Provide the [x, y] coordinate of the cell's center where the given text is located.  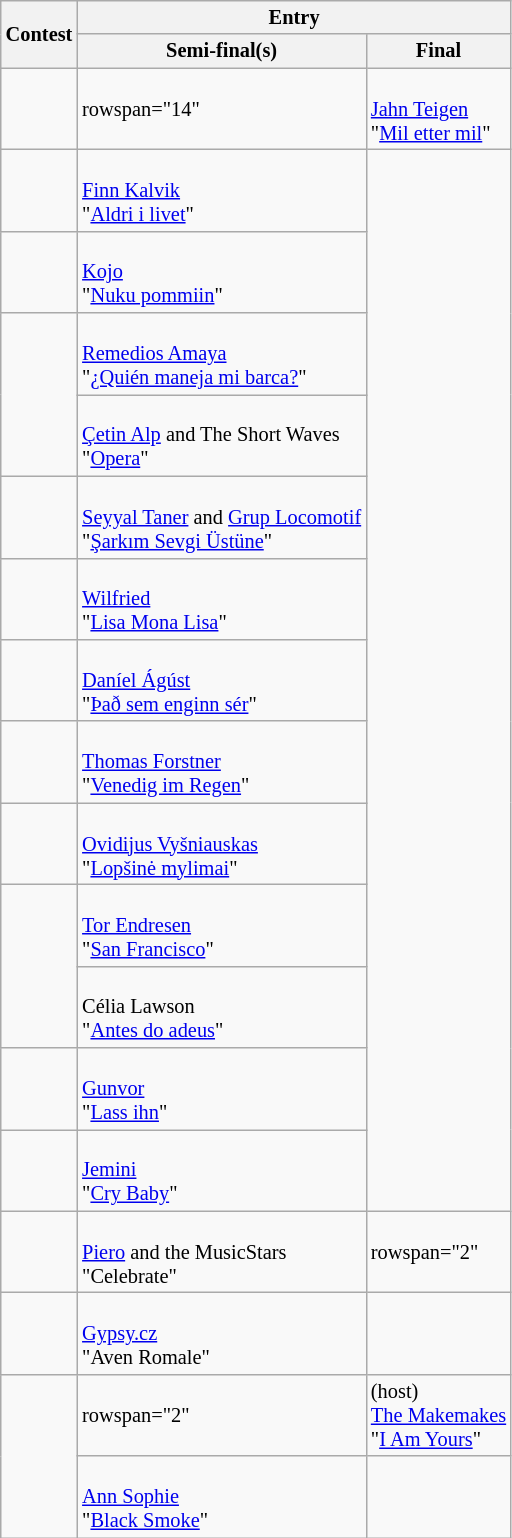
Tor Endresen"San Francisco" [222, 925]
Jahn Teigen"Mil etter mil" [438, 109]
Gypsy.cz"Aven Romale" [222, 1333]
Wilfried"Lisa Mona Lisa" [222, 599]
Piero and the MusicStars"Celebrate" [222, 1252]
Çetin Alp and The Short Waves"Opera" [222, 435]
Entry [294, 17]
Ann Sophie"Black Smoke" [222, 1497]
Jemini"Cry Baby" [222, 1170]
Thomas Forstner"Venedig im Regen" [222, 762]
Seyyal Taner and Grup Locomotif"Şarkım Sevgi Üstüne" [222, 517]
rowspan="14" [222, 109]
(host)The Makemakes"I Am Yours" [438, 1415]
Kojo"Nuku pommiin" [222, 272]
Contest [39, 34]
Célia Lawson"Antes do adeus" [222, 1007]
Semi-final(s) [222, 51]
Gunvor"Lass ihn" [222, 1089]
Remedios Amaya"¿Quién maneja mi barca?" [222, 354]
Ovidijus Vyšniauskas"Lopšinė mylimai" [222, 844]
Daníel Ágúst"Það sem enginn sér" [222, 680]
Final [438, 51]
Finn Kalvik"Aldri i livet" [222, 190]
